Locate the cell with the specified text and output its (x, y) center coordinate. 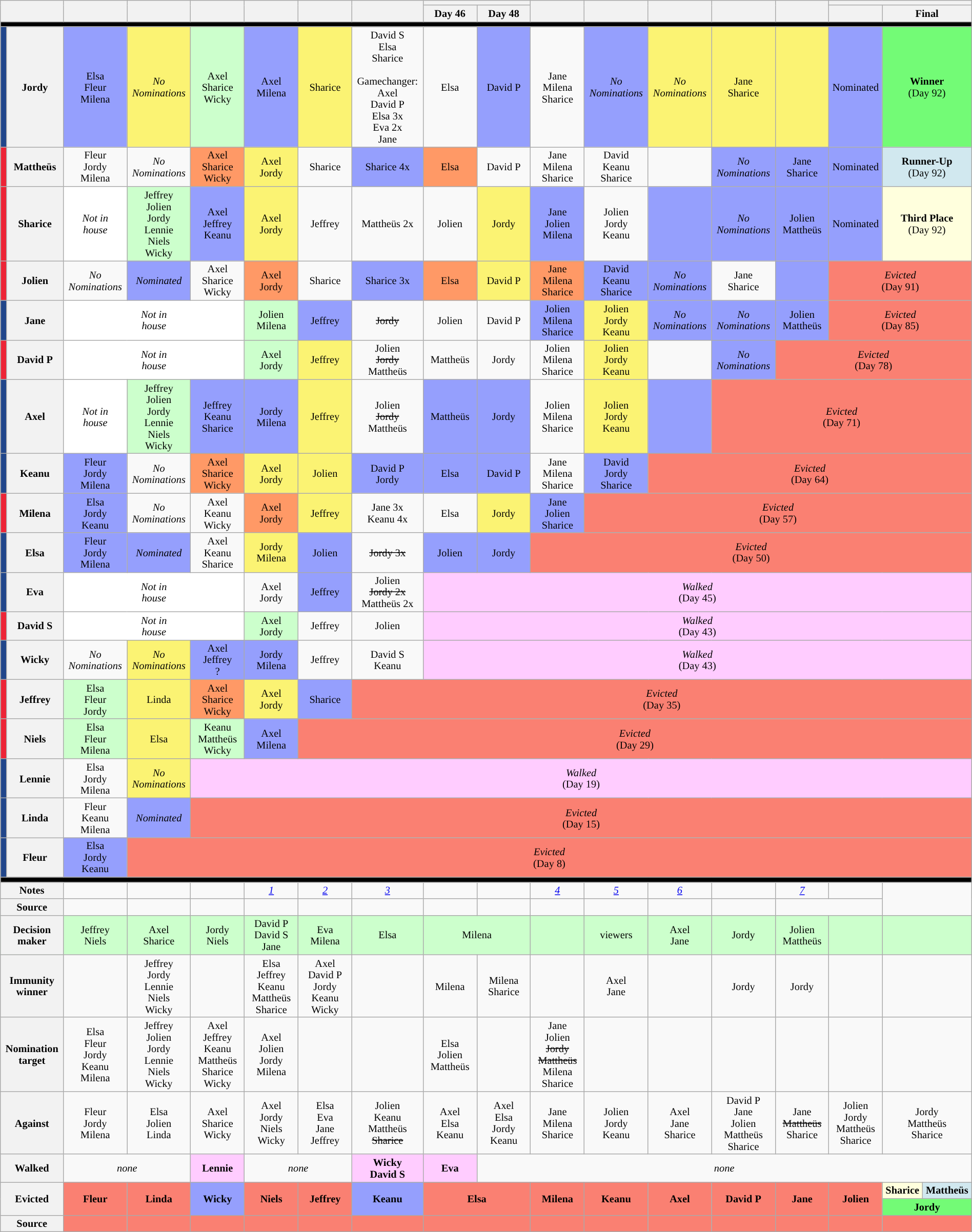
Elsa Fleur Jordy (95, 699)
Nomination target (32, 1054)
Evicted(Day 15) (581, 817)
Axel Elsa Keanu (450, 1123)
Axel Jeffrey Keanu (217, 224)
Jolien Keanu Mattheüs Sharice (388, 1123)
David P Jane Jolien Mattheüs Sharice (743, 1123)
4 (558, 890)
Jane Jolien Milena (558, 224)
Sharice 3x (388, 280)
Day 46 (450, 13)
Elsa Jolien Linda (159, 1123)
6 (680, 890)
Evicted(Day 29) (635, 738)
Against (32, 1123)
Evicted(Day 57) (778, 513)
Walked(Day 19) (581, 778)
Mattheüs 2x (388, 224)
Axel Sharice (159, 935)
1 (272, 890)
Evicted(Day 35) (661, 699)
Jolien Jordy Mattheüs Sharice (856, 1123)
Winner(Day 92) (927, 87)
Axel Jeffrey Keanu Mattheüs Sharice Wicky (217, 1054)
Jane Jolien Sharice (558, 513)
Jolien Jordy 2x Mattheüs 2x (388, 592)
Jeffrey Jordy Lennie Niels Wicky (159, 986)
Walked (32, 1168)
Eva Milena (325, 935)
Walked(Day 45) (697, 592)
Axel Keanu Wicky (217, 513)
Evicted(Day 50) (751, 553)
Third Place(Day 92) (927, 224)
3 (388, 890)
viewers (616, 935)
Jordy 3x (388, 553)
WickyDavid S (388, 1168)
Day 48 (503, 13)
Evicted(Day 91) (900, 280)
Axel Elsa Jordy Keanu (503, 1123)
Jeffrey Keanu Sharice (217, 416)
Milena Sharice (503, 986)
David P Jordy (388, 473)
2 (325, 890)
5 (616, 890)
Immunity winner (32, 986)
Elsa Eva Jane Jeffrey (325, 1123)
Axel Jeffrey ? (217, 659)
Runner-Up(Day 92) (927, 166)
David Jordy Sharice (616, 473)
Elsa Fleur Jordy Keanu Milena (95, 1054)
David S Keanu (388, 659)
Axel Jordy Niels Wicky (272, 1123)
Sharice 4x (388, 166)
Elsa Jolien Mattheüs (450, 1054)
Elsa Jordy Milena (95, 778)
Axel Jolien Jordy Milena (272, 1054)
Evicted(Day 8) (550, 857)
Final (927, 13)
Keanu Mattheüs Wicky (217, 738)
Decision maker (32, 935)
Evicted(Day 78) (874, 360)
David S (35, 625)
Jane 3x Keanu 4x (388, 513)
Jordy Mattheüs Sharice (927, 1123)
Jane Mattheüs Sharice (802, 1123)
Jeffrey Niels (95, 935)
Axel David P Jordy Keanu Wicky (325, 986)
Fleur Keanu Milena (95, 817)
Axel Jane Sharice (680, 1123)
David S Elsa Sharice Gamechanger: Axel David P Elsa 3x Eva 2x Jane (388, 87)
Evicted(Day 71) (842, 416)
Jordy Niels (217, 935)
Jolien Milena (272, 320)
Jane Jolien Jordy Mattheüs Milena Sharice (558, 1054)
Evicted(Day 85) (900, 320)
7 (802, 890)
Notes (32, 890)
Evicted(Day 64) (810, 473)
David P David S Jane (272, 935)
Axel Keanu Sharice (217, 553)
Elsa Jeffrey Keanu Mattheüs Sharice (272, 986)
Evicted (32, 1198)
